Find where the given text appears and provide that cell's center as (X, Y) coordinate. 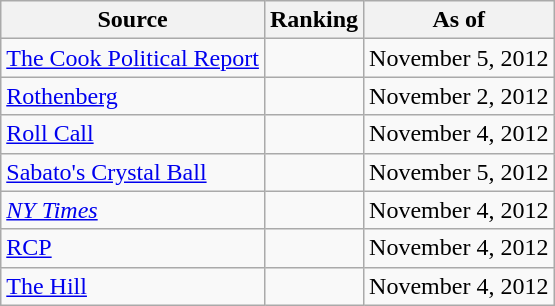
November 2, 2012 (459, 96)
NY Times (133, 210)
Source (133, 20)
Sabato's Crystal Ball (133, 172)
The Hill (133, 286)
The Cook Political Report (133, 58)
As of (459, 20)
Roll Call (133, 134)
RCP (133, 248)
Ranking (314, 20)
Rothenberg (133, 96)
